Return (x, y) of the center of cell containing provided text 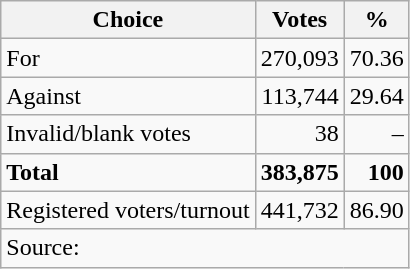
For (128, 58)
Source: (205, 248)
% (376, 20)
Choice (128, 20)
70.36 (376, 58)
86.90 (376, 210)
Total (128, 172)
100 (376, 172)
113,744 (300, 96)
Votes (300, 20)
270,093 (300, 58)
441,732 (300, 210)
38 (300, 134)
383,875 (300, 172)
Invalid/blank votes (128, 134)
– (376, 134)
Registered voters/turnout (128, 210)
Against (128, 96)
29.64 (376, 96)
